Provide the [x, y] coordinate of the cell's center where the given text is located.  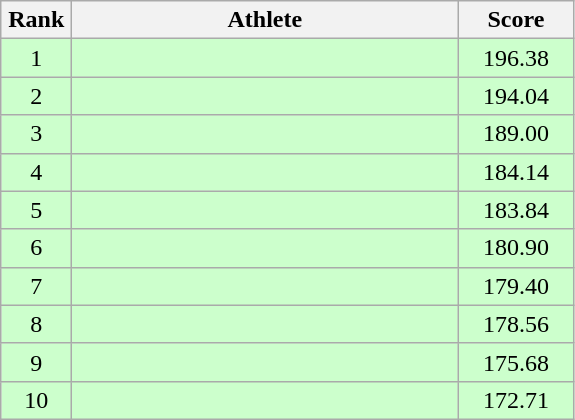
194.04 [516, 96]
175.68 [516, 362]
180.90 [516, 248]
3 [36, 134]
179.40 [516, 286]
5 [36, 210]
172.71 [516, 400]
7 [36, 286]
8 [36, 324]
10 [36, 400]
6 [36, 248]
196.38 [516, 58]
Score [516, 20]
183.84 [516, 210]
Athlete [265, 20]
184.14 [516, 172]
189.00 [516, 134]
178.56 [516, 324]
2 [36, 96]
Rank [36, 20]
4 [36, 172]
1 [36, 58]
9 [36, 362]
